Detect which cell encompasses the target text, then output its [x, y] center coordinate. 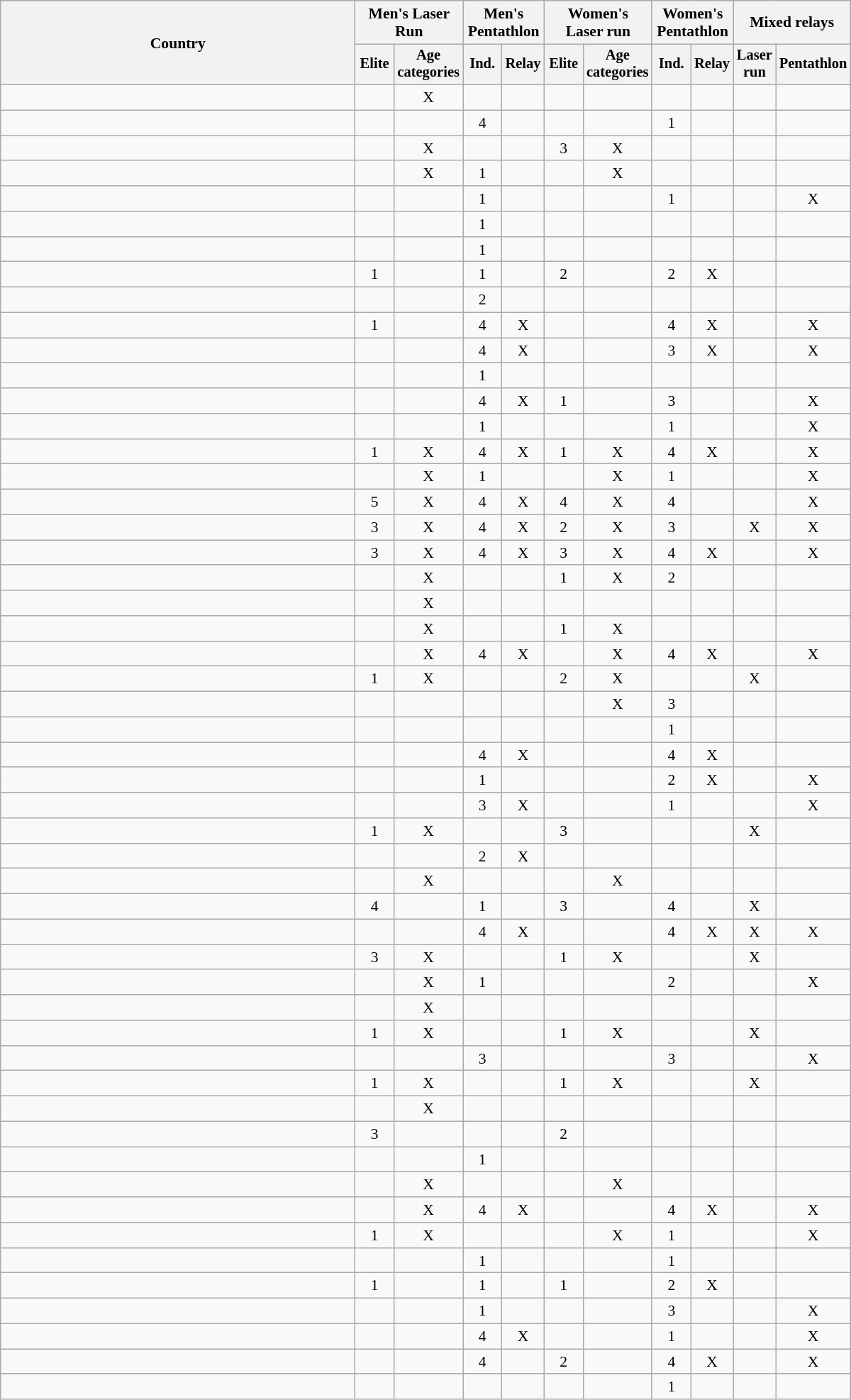
Women's Laser run [598, 23]
Women's Pentathlon [692, 23]
Men's Pentathlon [504, 23]
Men's Laser Run [409, 23]
Mixed relays [791, 23]
Laserrun [755, 65]
Country [178, 43]
5 [374, 502]
Pentathlon [813, 65]
